For the text-containing cell, return its midpoint in (x, y) coordinate format. 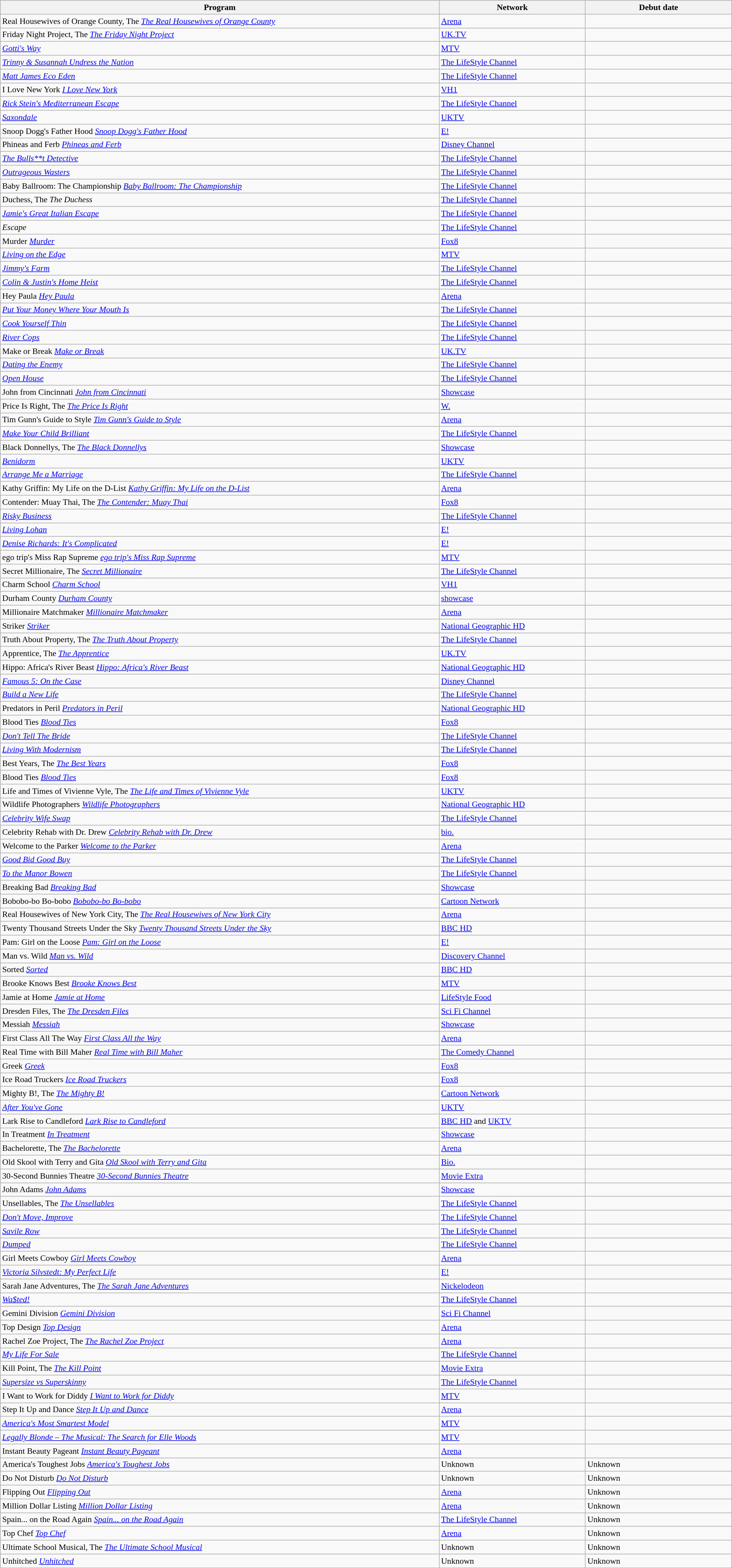
Famous 5: On the Case (220, 681)
Denise Richards: It's Complicated (220, 544)
Girl Meets Cowboy Girl Meets Cowboy (220, 1258)
Outrageous Wasters (220, 173)
Supersize vs Superskinny (220, 1382)
Victoria Silvstedt: My Perfect Life (220, 1272)
Wildlife Photographers Wildlife Photographers (220, 805)
Tim Gunn's Guide to Style Tim Gunn's Guide to Style (220, 420)
ego trip's Miss Rap Supreme ego trip's Miss Rap Supreme (220, 557)
Predators in Peril Predators in Peril (220, 709)
I Want to Work for Diddy I Want to Work for Diddy (220, 1396)
Unsellables, The The Unsellables (220, 1204)
Nickelodeon (512, 1286)
River Cops (220, 337)
Savile Row (220, 1231)
Trinny & Susannah Undress the Nation (220, 63)
Don't Tell The Bride (220, 736)
BBC HD and UKTV (512, 1121)
Unhitched Unhitched (220, 1561)
My Life For Sale (220, 1355)
Spain... on the Road Again Spain... on the Road Again (220, 1520)
Wa$ted! (220, 1300)
Good Bid Good Buy (220, 860)
John Adams John Adams (220, 1190)
Mighty B!, The The Mighty B! (220, 1094)
In Treatment In Treatment (220, 1135)
Discovery Channel (512, 956)
Saxondale (220, 117)
First Class All The Way First Class All the Way (220, 1039)
Dating the Enemy (220, 365)
Real Housewives of Orange County, The The Real Housewives of Orange County (220, 21)
Contender: Muay Thai, The The Contender: Muay Thai (220, 502)
The Bulls**t Detective (220, 159)
Cook Yourself Thin (220, 324)
Kill Point, The The Kill Point (220, 1368)
Greek Greek (220, 1066)
Old Skool with Terry and Gita Old Skool with Terry and Gita (220, 1162)
Phineas and Ferb Phineas and Ferb (220, 145)
Colin & Justin's Home Heist (220, 282)
Bio. (512, 1162)
Benidorm (220, 461)
Pam: Girl on the Loose Pam: Girl on the Loose (220, 942)
Dresden Files, The The Dresden Files (220, 1011)
Bobobo-bo Bo-bobo Bobobo-bo Bo-bobo (220, 901)
Secret Millionaire, The Secret Millionaire (220, 571)
Millionaire Matchmaker Millionaire Matchmaker (220, 612)
Baby Ballroom: The Championship Baby Ballroom: The Championship (220, 186)
Dumped (220, 1245)
showcase (512, 599)
America's Most Smartest Model (220, 1424)
Bachelorette, The The Bachelorette (220, 1149)
Instant Beauty Pageant Instant Beauty Pageant (220, 1451)
LifeStyle Food (512, 997)
Living Lohan (220, 530)
Breaking Bad Breaking Bad (220, 887)
Sorted Sorted (220, 970)
Welcome to the Parker Welcome to the Parker (220, 846)
Living With Modernism (220, 750)
Hey Paula Hey Paula (220, 296)
After You've Gone (220, 1107)
Celebrity Wife Swap (220, 819)
Make Your Child Brilliant (220, 434)
Durham County Durham County (220, 599)
Apprentice, The The Apprentice (220, 654)
Top Design Top Design (220, 1327)
Real Housewives of New York City, The The Real Housewives of New York City (220, 915)
Celebrity Rehab with Dr. Drew Celebrity Rehab with Dr. Drew (220, 832)
Flipping Out Flipping Out (220, 1492)
Rachel Zoe Project, The The Rachel Zoe Project (220, 1341)
Jamie's Great Italian Escape (220, 214)
Escape (220, 227)
Open House (220, 379)
Debut date (659, 7)
Put Your Money Where Your Mouth Is (220, 310)
To the Manor Bowen (220, 874)
Make or Break Make or Break (220, 351)
Build a New Life (220, 695)
Kathy Griffin: My Life on the D-List Kathy Griffin: My Life on the D-List (220, 489)
America's Toughest Jobs America's Toughest Jobs (220, 1465)
Friday Night Project, The The Friday Night Project (220, 35)
I Love New York I Love New York (220, 90)
John from Cincinnati John from Cincinnati (220, 392)
Man vs. Wild Man vs. Wild (220, 956)
Truth About Property, The The Truth About Property (220, 640)
Jamie at Home Jamie at Home (220, 997)
Ultimate School Musical, The The Ultimate School Musical (220, 1547)
Gotti's Way (220, 49)
Striker Striker (220, 626)
Gemini Division Gemini Division (220, 1314)
Best Years, The The Best Years (220, 764)
The Comedy Channel (512, 1052)
Hippo: Africa's River Beast Hippo: Africa's River Beast (220, 667)
Living on the Edge (220, 255)
bio. (512, 832)
Sarah Jane Adventures, The The Sarah Jane Adventures (220, 1286)
Don't Move, Improve (220, 1217)
Snoop Dogg's Father Hood Snoop Dogg's Father Hood (220, 131)
Charm School Charm School (220, 585)
Messiah Messiah (220, 1025)
W. (512, 406)
Black Donnellys, The The Black Donnellys (220, 447)
Jimmy's Farm (220, 269)
Murder Murder (220, 241)
Real Time with Bill Maher Real Time with Bill Maher (220, 1052)
Legally Blonde – The Musical: The Search for Elle Woods (220, 1437)
Ice Road Truckers Ice Road Truckers (220, 1080)
Step It Up and Dance Step It Up and Dance (220, 1410)
Risky Business (220, 516)
Arrange Me a Marriage (220, 475)
Million Dollar Listing Million Dollar Listing (220, 1506)
Life and Times of Vivienne Vyle, The The Life and Times of Vivienne Vyle (220, 791)
Price Is Right, The The Price Is Right (220, 406)
Twenty Thousand Streets Under the Sky Twenty Thousand Streets Under the Sky (220, 929)
Rick Stein's Mediterranean Escape (220, 104)
Brooke Knows Best Brooke Knows Best (220, 984)
Matt James Eco Eden (220, 76)
30-Second Bunnies Theatre 30-Second Bunnies Theatre (220, 1176)
Network (512, 7)
Lark Rise to Candleford Lark Rise to Candleford (220, 1121)
Top Chef Top Chef (220, 1534)
Do Not Disturb Do Not Disturb (220, 1478)
Program (220, 7)
Duchess, The The Duchess (220, 200)
